Extract the (x, y) coordinate from the center of the cell holding the provided text.  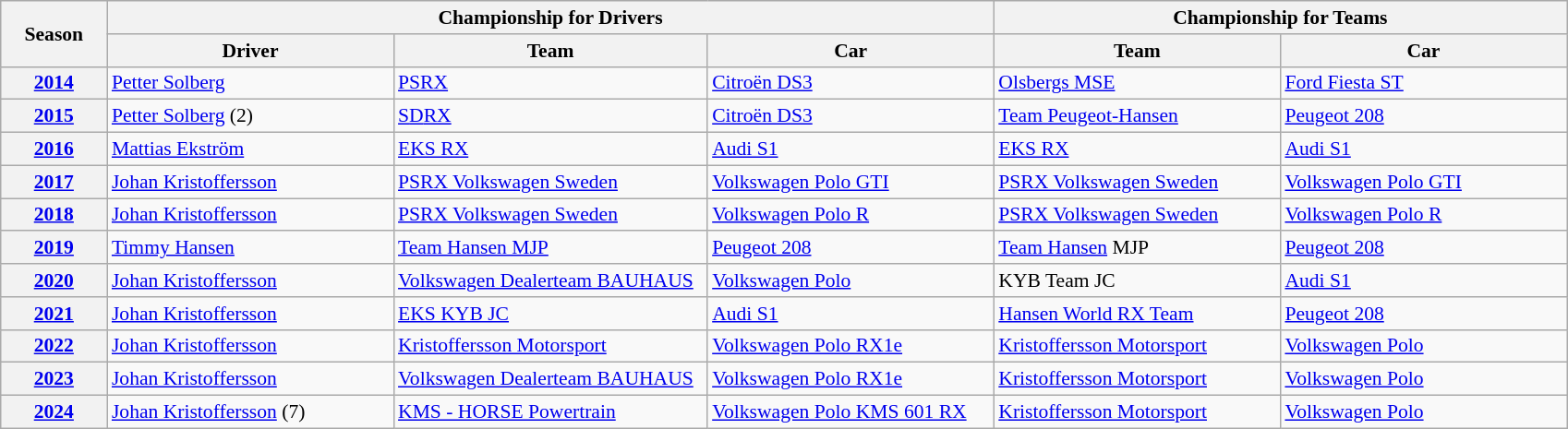
2022 (54, 346)
2023 (54, 379)
Olsbergs MSE (1137, 83)
2017 (54, 182)
Ford Fiesta ST (1423, 83)
Season (54, 33)
EKS KYB JC (550, 314)
Driver (250, 51)
2014 (54, 83)
KMS - HORSE Powertrain (550, 412)
Timmy Hansen (250, 248)
Hansen World RX Team (1137, 314)
SDRX (550, 116)
2021 (54, 314)
KYB Team JC (1137, 280)
Volkswagen Polo KMS 601 RX (850, 412)
Johan Kristoffersson (7) (250, 412)
Championship for Drivers (550, 18)
Petter Solberg (2) (250, 116)
2024 (54, 412)
2018 (54, 215)
2020 (54, 280)
2015 (54, 116)
Petter Solberg (250, 83)
2016 (54, 149)
2019 (54, 248)
Team Peugeot-Hansen (1137, 116)
Mattias Ekström (250, 149)
PSRX (550, 83)
Championship for Teams (1280, 18)
